Determine the [X, Y] coordinate at the center of the cell enclosing the given text.  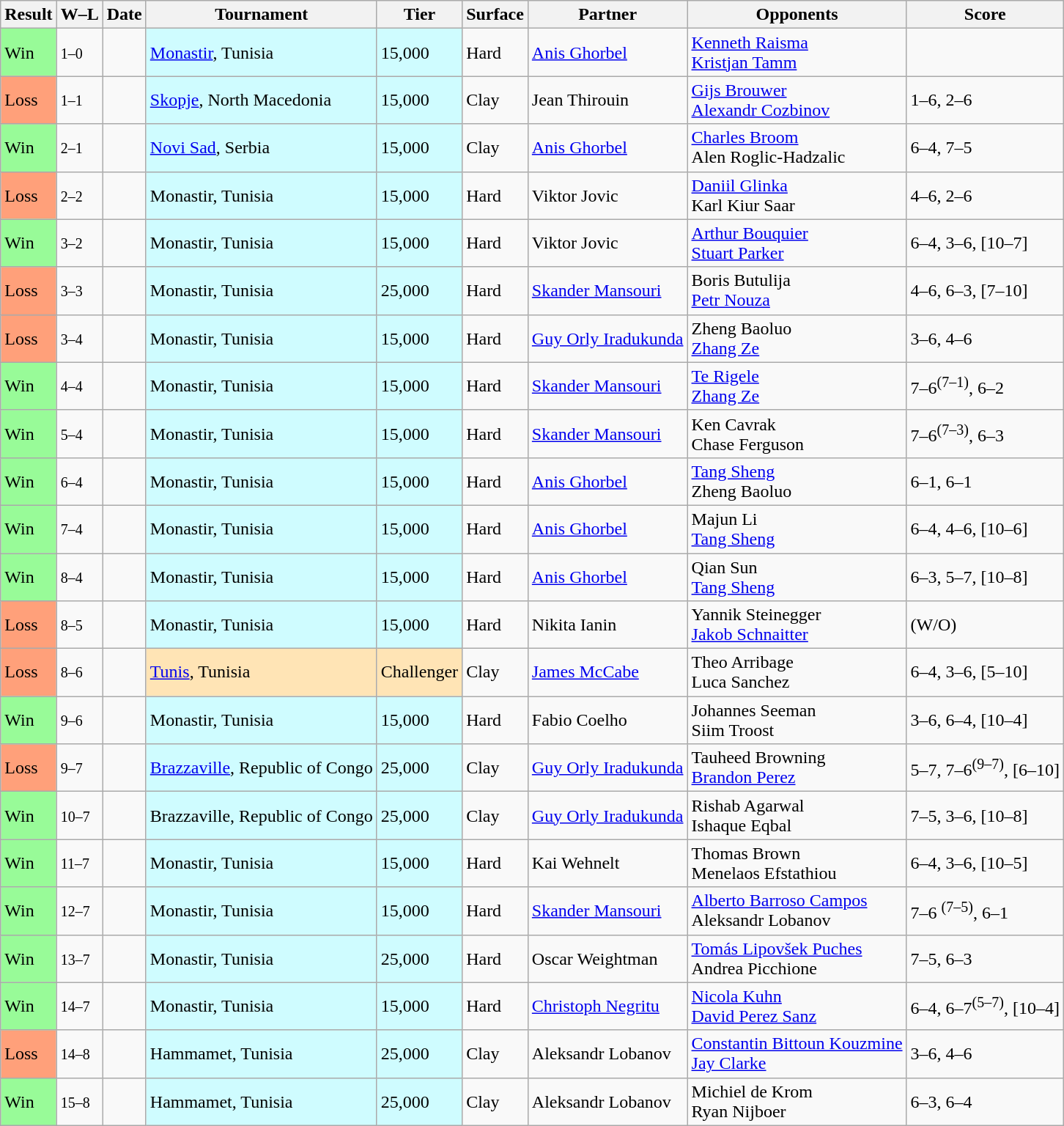
Tomás Lipovšek Puches Andrea Picchione [797, 959]
Daniil Glinka Karl Kiur Saar [797, 195]
7–4 [79, 529]
Score [985, 15]
Jean Thirouin [607, 100]
Nicola Kuhn David Perez Sanz [797, 1006]
9–7 [79, 768]
10–7 [79, 815]
Tunis, Tunisia [261, 673]
Arthur Bouquier Stuart Parker [797, 243]
3–6, 6–4, [10–4] [985, 720]
Theo Arribage Luca Sanchez [797, 673]
9–6 [79, 720]
Tang Sheng Zheng Baoluo [797, 481]
6–4, 7–5 [985, 148]
Rishab Agarwal Ishaque Eqbal [797, 815]
Tournament [261, 15]
Majun Li Tang Sheng [797, 529]
3–4 [79, 339]
4–6, 2–6 [985, 195]
6–4, 3–6, [10–5] [985, 864]
4–4 [79, 386]
Fabio Coelho [607, 720]
8–4 [79, 576]
1–6, 2–6 [985, 100]
Challenger [419, 673]
Christoph Negritu [607, 1006]
6–4, 6–7(5–7), [10–4] [985, 1006]
7–5, 6–3 [985, 959]
1–1 [79, 100]
Surface [495, 15]
Charles Broom Alen Roglic-Hadzalic [797, 148]
14–8 [79, 1054]
7–6 (7–5), 6–1 [985, 910]
Johannes Seeman Siim Troost [797, 720]
7–5, 3–6, [10–8] [985, 815]
8–5 [79, 625]
12–7 [79, 910]
Kenneth Raisma Kristjan Tamm [797, 53]
4–6, 6–3, [7–10] [985, 290]
Novi Sad, Serbia [261, 148]
James McCabe [607, 673]
6–4 [79, 481]
6–4, 3–6, [5–10] [985, 673]
Thomas Brown Menelaos Efstathiou [797, 864]
1–0 [79, 53]
Te Rigele Zhang Ze [797, 386]
Date [125, 15]
Oscar Weightman [607, 959]
Ken Cavrak Chase Ferguson [797, 434]
6–1, 6–1 [985, 481]
Qian Sun Tang Sheng [797, 576]
Tier [419, 15]
2–1 [79, 148]
3–3 [79, 290]
13–7 [79, 959]
Partner [607, 15]
6–3, 6–4 [985, 1101]
7–6(7–3), 6–3 [985, 434]
Yannik Steinegger Jakob Schnaitter [797, 625]
Gijs Brouwer Alexandr Cozbinov [797, 100]
Boris Butulija Petr Nouza [797, 290]
8–6 [79, 673]
Skopje, North Macedonia [261, 100]
Opponents [797, 15]
Tauheed Browning Brandon Perez [797, 768]
3–2 [79, 243]
11–7 [79, 864]
Zheng Baoluo Zhang Ze [797, 339]
Result [29, 15]
6–3, 5–7, [10–8] [985, 576]
(W/O) [985, 625]
2–2 [79, 195]
7–6(7–1), 6–2 [985, 386]
Kai Wehnelt [607, 864]
5–4 [79, 434]
Nikita Ianin [607, 625]
6–4, 3–6, [10–7] [985, 243]
Alberto Barroso Campos Aleksandr Lobanov [797, 910]
W–L [79, 15]
6–4, 4–6, [10–6] [985, 529]
Constantin Bittoun Kouzmine Jay Clarke [797, 1054]
5–7, 7–6(9–7), [6–10] [985, 768]
14–7 [79, 1006]
15–8 [79, 1101]
Michiel de Krom Ryan Nijboer [797, 1101]
